For the text-containing cell, return its midpoint in (X, Y) coordinate format. 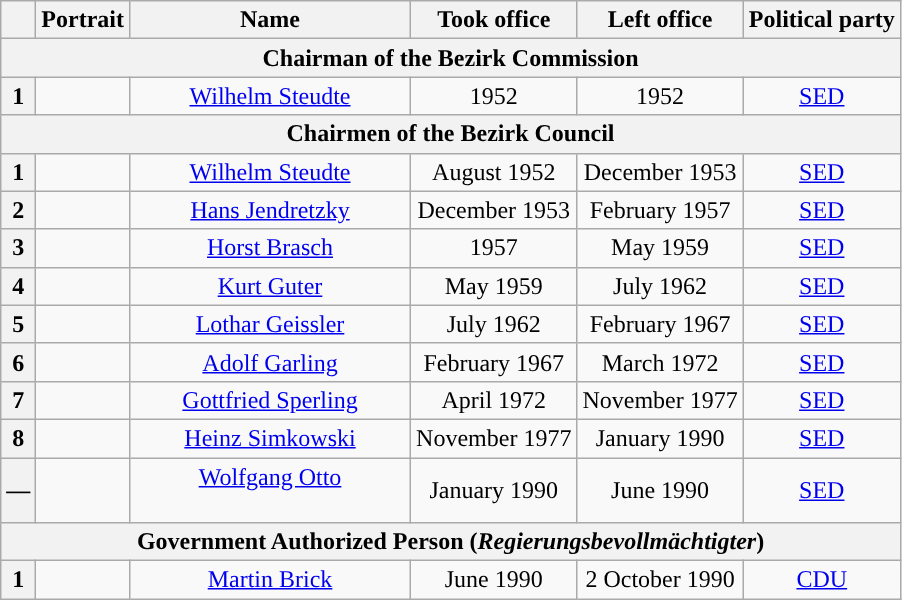
Gottfried Sperling (270, 400)
March 1972 (660, 362)
February 1957 (660, 210)
April 1972 (494, 400)
August 1952 (494, 172)
Portrait (83, 20)
Name (270, 20)
Martin Brick (270, 580)
Wolfgang Otto (270, 490)
Government Authorized Person (Regierungsbevollmächtigter) (451, 542)
Chairmen of the Bezirk Council (451, 134)
CDU (822, 580)
Kurt Guter (270, 286)
Horst Brasch (270, 248)
1957 (494, 248)
Political party (822, 20)
Lothar Geissler (270, 324)
Took office (494, 20)
5 (18, 324)
Chairman of the Bezirk Commission (451, 58)
4 (18, 286)
Adolf Garling (270, 362)
8 (18, 438)
6 (18, 362)
Heinz Simkowski (270, 438)
7 (18, 400)
Left office (660, 20)
2 October 1990 (660, 580)
3 (18, 248)
2 (18, 210)
— (18, 490)
Hans Jendretzky (270, 210)
